Extract the (X, Y) coordinate from the center of the cell holding the provided text.  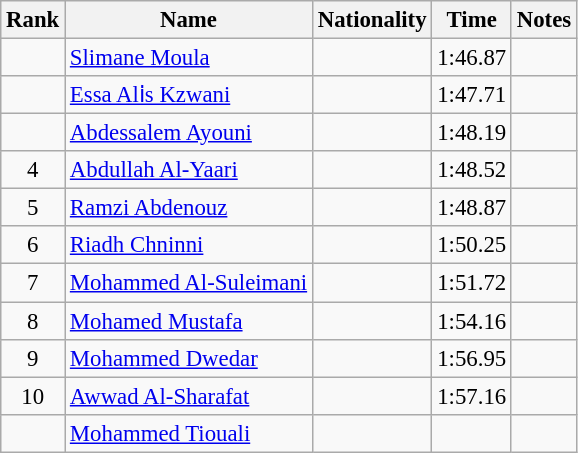
1:46.87 (472, 58)
5 (33, 208)
Mohammed Tiouali (189, 433)
Mohammed Dwedar (189, 358)
Ramzi Abdenouz (189, 208)
Essa Ali̇s Kzwani (189, 95)
Mohammed Al-Suleimani (189, 283)
1:48.87 (472, 208)
Name (189, 20)
Abdessalem Ayouni (189, 133)
8 (33, 321)
Nationality (372, 20)
Notes (544, 20)
Awwad Al-Sharafat (189, 396)
9 (33, 358)
Mohamed Mustafa (189, 321)
4 (33, 170)
1:48.52 (472, 170)
Time (472, 20)
1:47.71 (472, 95)
Abdullah Al-Yaari (189, 170)
1:57.16 (472, 396)
10 (33, 396)
6 (33, 245)
1:50.25 (472, 245)
Riadh Chninni (189, 245)
1:51.72 (472, 283)
1:48.19 (472, 133)
Rank (33, 20)
1:54.16 (472, 321)
7 (33, 283)
Slimane Moula (189, 58)
1:56.95 (472, 358)
